For the text-containing cell, return its midpoint in [x, y] coordinate format. 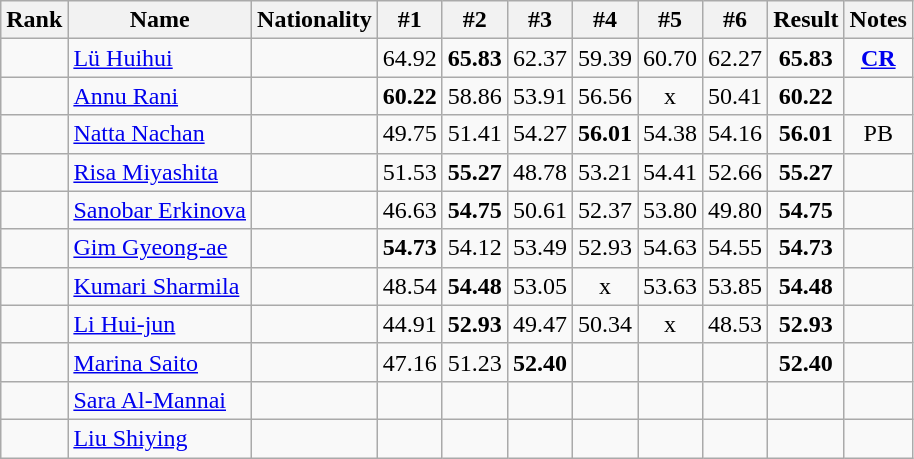
56.56 [604, 96]
Sara Al-Mannai [160, 400]
48.53 [736, 324]
48.54 [410, 286]
Name [160, 20]
50.41 [736, 96]
Li Hui-jun [160, 324]
52.66 [736, 172]
51.23 [474, 362]
62.27 [736, 58]
#1 [410, 20]
Rank [34, 20]
48.78 [540, 172]
58.86 [474, 96]
59.39 [604, 58]
53.80 [670, 210]
Lü Huihui [160, 58]
53.63 [670, 286]
#4 [604, 20]
CR [878, 58]
54.38 [670, 134]
PB [878, 134]
53.91 [540, 96]
52.37 [604, 210]
62.37 [540, 58]
46.63 [410, 210]
54.16 [736, 134]
Liu Shiying [160, 438]
Notes [878, 20]
Nationality [315, 20]
49.47 [540, 324]
49.75 [410, 134]
54.12 [474, 248]
51.53 [410, 172]
Gim Gyeong-ae [160, 248]
51.41 [474, 134]
Annu Rani [160, 96]
44.91 [410, 324]
47.16 [410, 362]
54.63 [670, 248]
53.21 [604, 172]
Marina Saito [160, 362]
#6 [736, 20]
Sanobar Erkinova [160, 210]
64.92 [410, 58]
#2 [474, 20]
Result [806, 20]
Risa Miyashita [160, 172]
54.41 [670, 172]
Kumari Sharmila [160, 286]
54.27 [540, 134]
54.55 [736, 248]
53.05 [540, 286]
53.49 [540, 248]
#5 [670, 20]
60.70 [670, 58]
50.34 [604, 324]
Natta Nachan [160, 134]
53.85 [736, 286]
#3 [540, 20]
49.80 [736, 210]
50.61 [540, 210]
